Scan for the cell matching the given text and deliver its (X, Y) coordinate at center. 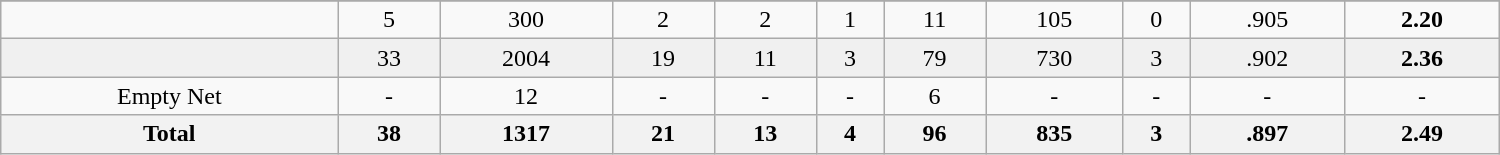
.905 (1268, 20)
.902 (1268, 58)
300 (526, 20)
4 (850, 134)
2.36 (1422, 58)
1 (850, 20)
105 (1054, 20)
0 (1156, 20)
96 (935, 134)
12 (526, 96)
1317 (526, 134)
.897 (1268, 134)
19 (663, 58)
Total (170, 134)
2004 (526, 58)
33 (389, 58)
Empty Net (170, 96)
79 (935, 58)
38 (389, 134)
13 (765, 134)
2.49 (1422, 134)
2.20 (1422, 20)
21 (663, 134)
6 (935, 96)
835 (1054, 134)
5 (389, 20)
730 (1054, 58)
